Output the [x, y] coordinate of the center of the cell containing the given text.  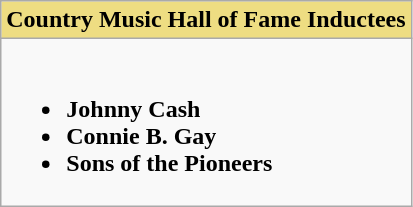
Johnny CashConnie B. GaySons of the Pioneers [206, 122]
Country Music Hall of Fame Inductees [206, 20]
